Identify which cell holds the provided text, then report its (X, Y) central coordinate. 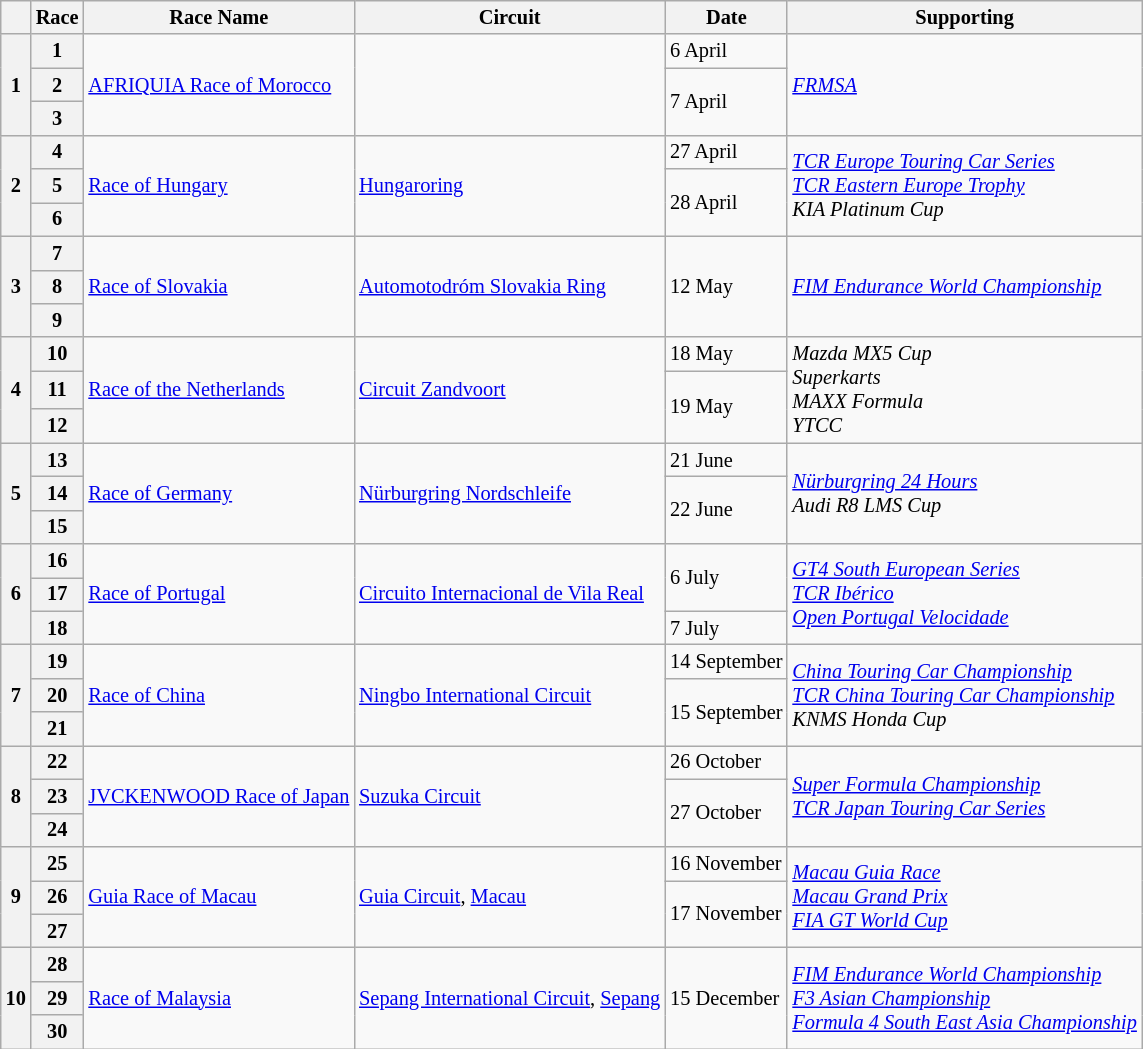
26 October (726, 762)
24 (58, 830)
Race of Portugal (218, 594)
Circuit (510, 17)
19 May (726, 407)
Macau Guia RaceMacau Grand PrixFIA GT World Cup (964, 896)
15 December (726, 998)
7 July (726, 628)
27 (58, 931)
Supporting (964, 17)
Date (726, 17)
FIM Endurance World ChampionshipF3 Asian ChampionshipFormula 4 South East Asia Championship (964, 998)
FIM Endurance World Championship (964, 286)
Race of the Netherlands (218, 390)
Mazda MX5 CupSuperkartsMAXX FormulaYTCC (964, 390)
19 (58, 661)
27 October (726, 812)
Hungaroring (510, 186)
China Touring Car ChampionshipTCR China Touring Car ChampionshipKNMS Honda Cup (964, 694)
6 April (726, 51)
20 (58, 695)
Guia Circuit, Macau (510, 896)
18 (58, 628)
Super Formula ChampionshipTCR Japan Touring Car Series (964, 796)
Nürburgring 24 HoursAudi R8 LMS Cup (964, 494)
16 November (726, 863)
Race of Malaysia (218, 998)
17 (58, 594)
TCR Europe Touring Car SeriesTCR Eastern Europe TrophyKIA Platinum Cup (964, 186)
Race of Hungary (218, 186)
Ningbo International Circuit (510, 694)
7 April (726, 102)
28 April (726, 202)
15 September (726, 712)
26 (58, 897)
Race Name (218, 17)
23 (58, 796)
Guia Race of Macau (218, 896)
Race of Germany (218, 494)
AFRIQUIA Race of Morocco (218, 84)
12 May (726, 286)
27 April (726, 152)
28 (58, 964)
Circuit Zandvoort (510, 390)
6 July (726, 578)
Nürburgring Nordschleife (510, 494)
JVCKENWOOD Race of Japan (218, 796)
22 June (726, 510)
25 (58, 863)
Race of Slovakia (218, 286)
FRMSA (964, 84)
13 (58, 460)
17 November (726, 914)
29 (58, 998)
GT4 South European SeriesTCR Ibérico Open Portugal Velocidade (964, 594)
11 (58, 390)
Circuito Internacional de Vila Real (510, 594)
18 May (726, 354)
Race (58, 17)
21 (58, 729)
16 (58, 561)
Automotodróm Slovakia Ring (510, 286)
12 (58, 426)
Race of China (218, 694)
14 September (726, 661)
14 (58, 493)
15 (58, 527)
22 (58, 762)
Sepang International Circuit, Sepang (510, 998)
Suzuka Circuit (510, 796)
30 (58, 1032)
21 June (726, 460)
